Scan for the cell matching the given text and deliver its [X, Y] coordinate at center. 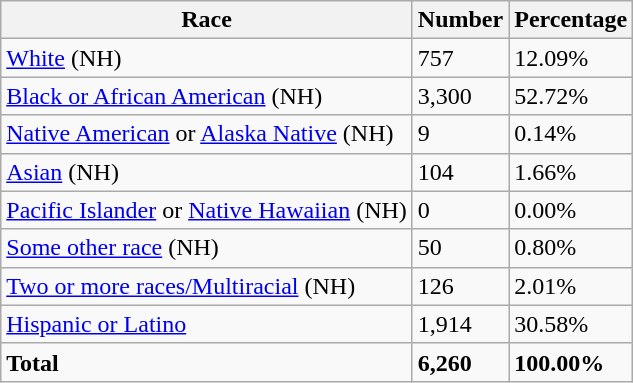
50 [460, 248]
1,914 [460, 324]
757 [460, 58]
9 [460, 134]
Black or African American (NH) [207, 96]
Percentage [571, 20]
126 [460, 286]
12.09% [571, 58]
Total [207, 362]
52.72% [571, 96]
100.00% [571, 362]
Some other race (NH) [207, 248]
1.66% [571, 172]
6,260 [460, 362]
Hispanic or Latino [207, 324]
0.80% [571, 248]
Native American or Alaska Native (NH) [207, 134]
Number [460, 20]
3,300 [460, 96]
White (NH) [207, 58]
104 [460, 172]
0 [460, 210]
Two or more races/Multiracial (NH) [207, 286]
0.14% [571, 134]
Pacific Islander or Native Hawaiian (NH) [207, 210]
2.01% [571, 286]
Asian (NH) [207, 172]
30.58% [571, 324]
Race [207, 20]
0.00% [571, 210]
